Output the (X, Y) coordinate of the center of the cell containing the given text.  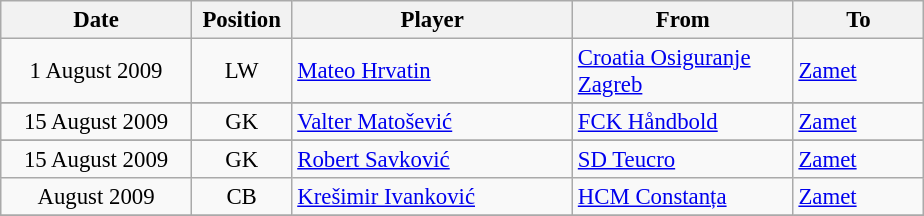
HCM Constanța (684, 197)
To (858, 20)
Krešimir Ivanković (432, 197)
Date (96, 20)
1 August 2009 (96, 72)
LW (242, 72)
FCK Håndbold (684, 122)
Croatia Osiguranje Zagreb (684, 72)
Position (242, 20)
Mateo Hrvatin (432, 72)
CB (242, 197)
Valter Matošević (432, 122)
Player (432, 20)
From (684, 20)
Robert Savković (432, 160)
SD Teucro (684, 160)
August 2009 (96, 197)
